Scan for the cell matching the given text and deliver its (X, Y) coordinate at center. 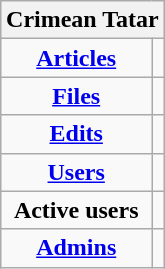
Admins (76, 248)
Edits (76, 134)
Files (76, 96)
Active users (76, 210)
Crimean Tatar (83, 20)
Articles (76, 58)
Users (76, 172)
